Search for the cell housing the specified text and yield its [x, y] center coordinate. 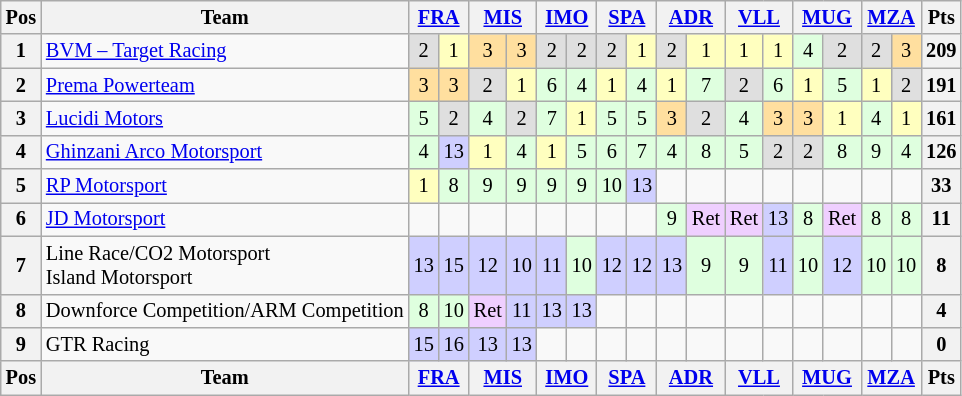
GTR Racing [225, 344]
209 [941, 51]
126 [941, 152]
161 [941, 118]
33 [941, 186]
0 [941, 344]
Lucidi Motors [225, 118]
BVM – Target Racing [225, 51]
16 [454, 344]
Ghinzani Arco Motorsport [225, 152]
Downforce Competition/ARM Competition [225, 311]
JD Motorsport [225, 219]
Prema Powerteam [225, 85]
Line Race/CO2 Motorsport Island Motorsport [225, 265]
191 [941, 85]
RP Motorsport [225, 186]
